Detect which cell encompasses the target text, then output its (X, Y) center coordinate. 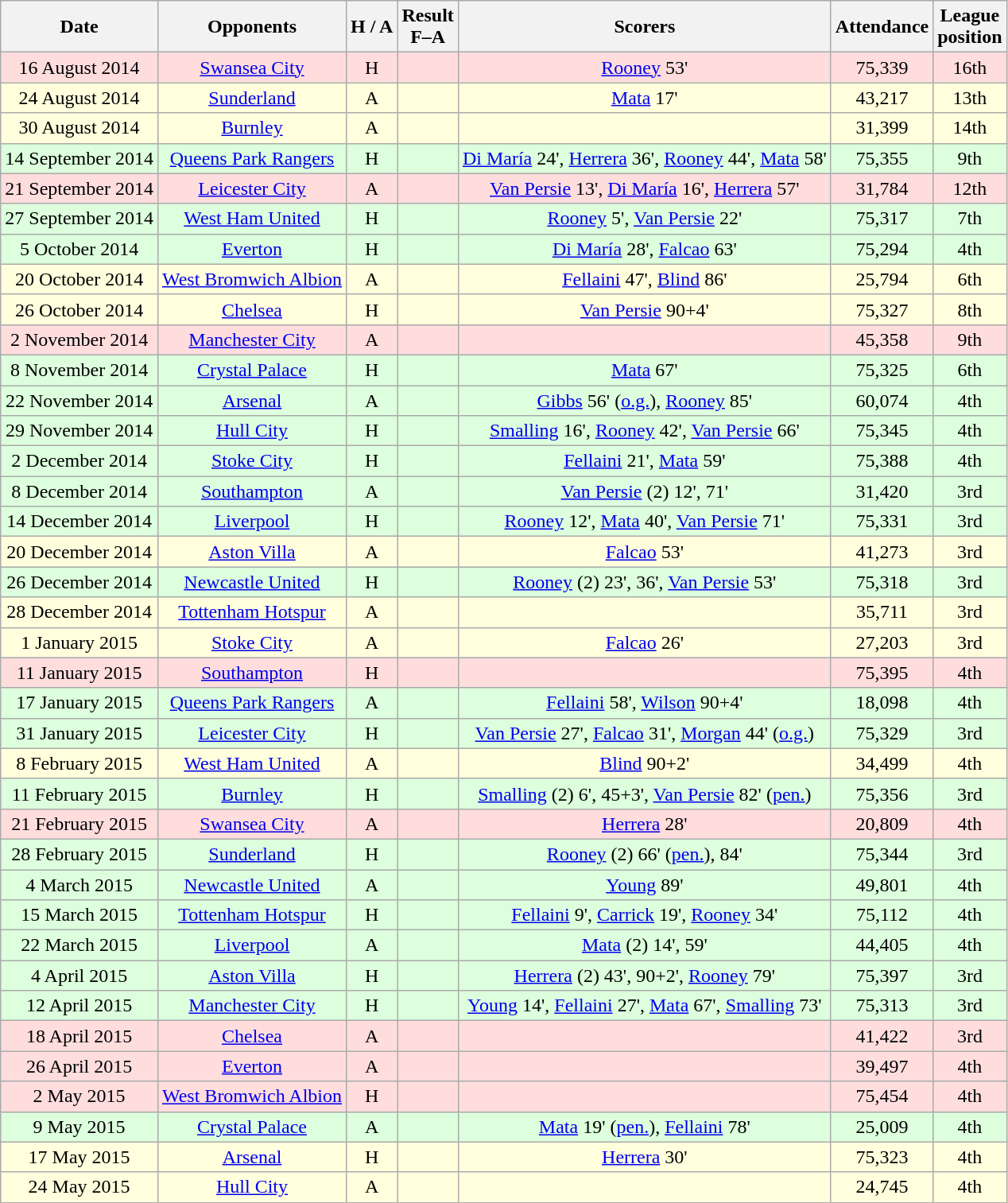
Di María 28', Falcao 63' (644, 249)
Fellaini 47', Blind 86' (644, 279)
Van Persie (2) 12', 71' (644, 491)
12th (970, 188)
H / A (372, 27)
12 April 2015 (79, 1006)
75,339 (882, 68)
Attendance (882, 27)
26 April 2015 (79, 1066)
24 August 2014 (79, 98)
Gibbs 56' (o.g.), Rooney 85' (644, 400)
7th (970, 219)
25,009 (882, 1127)
Van Persie 27', Falcao 31', Morgan 44' (o.g.) (644, 733)
45,358 (882, 340)
75,388 (882, 461)
31,420 (882, 491)
14 September 2014 (79, 158)
Leagueposition (970, 27)
75,397 (882, 976)
Herrera 28' (644, 824)
25,794 (882, 279)
75,294 (882, 249)
Mata 67' (644, 370)
18,098 (882, 703)
Falcao 53' (644, 552)
28 February 2015 (79, 854)
Rooney 53' (644, 68)
75,356 (882, 794)
Di María 24', Herrera 36', Rooney 44', Mata 58' (644, 158)
Fellaini 21', Mata 59' (644, 461)
75,331 (882, 522)
17 January 2015 (79, 703)
41,422 (882, 1036)
75,325 (882, 370)
21 September 2014 (79, 188)
5 October 2014 (79, 249)
41,273 (882, 552)
17 May 2015 (79, 1157)
Rooney 12', Mata 40', Van Persie 71' (644, 522)
8 November 2014 (79, 370)
24 May 2015 (79, 1187)
44,405 (882, 945)
15 March 2015 (79, 915)
13th (970, 98)
27 September 2014 (79, 219)
24,745 (882, 1187)
2 December 2014 (79, 461)
30 August 2014 (79, 128)
1 January 2015 (79, 642)
22 November 2014 (79, 400)
8th (970, 309)
4 April 2015 (79, 976)
27,203 (882, 642)
75,323 (882, 1157)
Rooney 5', Van Persie 22' (644, 219)
20 October 2014 (79, 279)
4 March 2015 (79, 885)
Fellaini 58', Wilson 90+4' (644, 703)
75,344 (882, 854)
16th (970, 68)
Smalling (2) 6', 45+3', Van Persie 82' (pen.) (644, 794)
Rooney (2) 23', 36', Van Persie 53' (644, 582)
43,217 (882, 98)
Van Persie 90+4' (644, 309)
31,399 (882, 128)
Young 89' (644, 885)
75,313 (882, 1006)
14th (970, 128)
75,317 (882, 219)
35,711 (882, 612)
18 April 2015 (79, 1036)
2 November 2014 (79, 340)
2 May 2015 (79, 1096)
Rooney (2) 66' (pen.), 84' (644, 854)
8 December 2014 (79, 491)
28 December 2014 (79, 612)
14 December 2014 (79, 522)
Blind 90+2' (644, 763)
34,499 (882, 763)
Mata 17' (644, 98)
39,497 (882, 1066)
11 January 2015 (79, 673)
Smalling 16', Rooney 42', Van Persie 66' (644, 431)
Van Persie 13', Di María 16', Herrera 57' (644, 188)
9 May 2015 (79, 1127)
Fellaini 9', Carrick 19', Rooney 34' (644, 915)
Date (79, 27)
21 February 2015 (79, 824)
Herrera (2) 43', 90+2', Rooney 79' (644, 976)
75,329 (882, 733)
31,784 (882, 188)
Mata 19' (pen.), Fellaini 78' (644, 1127)
11 February 2015 (79, 794)
75,345 (882, 431)
Young 14', Fellaini 27', Mata 67', Smalling 73' (644, 1006)
75,355 (882, 158)
31 January 2015 (79, 733)
16 August 2014 (79, 68)
26 December 2014 (79, 582)
Herrera 30' (644, 1157)
75,327 (882, 309)
ResultF–A (428, 27)
20,809 (882, 824)
75,454 (882, 1096)
75,318 (882, 582)
8 February 2015 (79, 763)
60,074 (882, 400)
49,801 (882, 885)
22 March 2015 (79, 945)
Mata (2) 14', 59' (644, 945)
75,395 (882, 673)
Scorers (644, 27)
20 December 2014 (79, 552)
Opponents (251, 27)
75,112 (882, 915)
Falcao 26' (644, 642)
26 October 2014 (79, 309)
29 November 2014 (79, 431)
